Return the (X, Y) coordinate for the center point of the cell that contains the specified text.  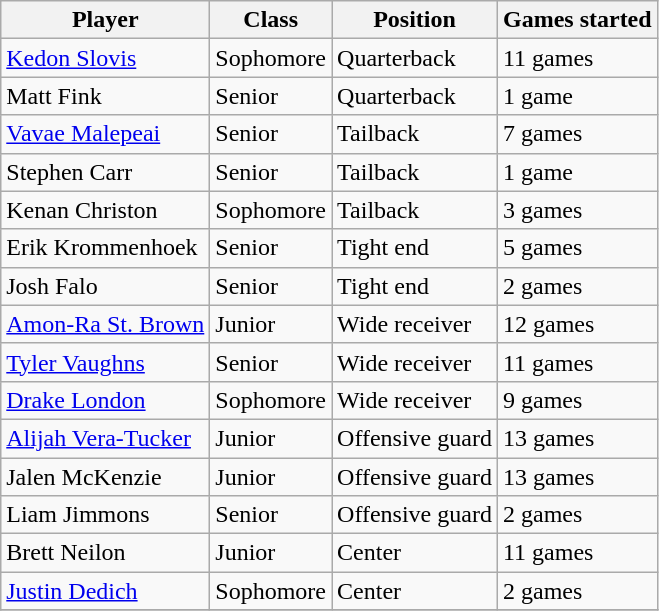
Tyler Vaughns (106, 362)
Class (271, 20)
Amon-Ra St. Brown (106, 324)
Vavae Malepeai (106, 134)
Matt Fink (106, 96)
Alijah Vera-Tucker (106, 438)
3 games (577, 210)
Kenan Christon (106, 210)
Stephen Carr (106, 172)
9 games (577, 400)
Liam Jimmons (106, 515)
Games started (577, 20)
7 games (577, 134)
12 games (577, 324)
Position (415, 20)
Brett Neilon (106, 553)
Drake London (106, 400)
Kedon Slovis (106, 58)
5 games (577, 248)
Jalen McKenzie (106, 477)
Player (106, 20)
Justin Dedich (106, 591)
Josh Falo (106, 286)
Erik Krommenhoek (106, 248)
